Search for the cell housing the specified text and yield its (x, y) center coordinate. 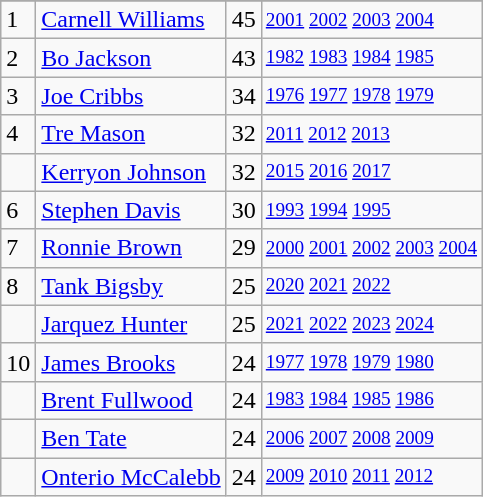
2011 2012 2013 (371, 134)
Joe Cribbs (131, 96)
2015 2016 2017 (371, 172)
Kerryon Johnson (131, 172)
2 (18, 58)
Brent Fullwood (131, 400)
6 (18, 210)
1983 1984 1985 1986 (371, 400)
2009 2010 2011 2012 (371, 477)
2000 2001 2002 2003 2004 (371, 248)
Tank Bigsby (131, 286)
1993 1994 1995 (371, 210)
2020 2021 2022 (371, 286)
Stephen Davis (131, 210)
3 (18, 96)
45 (244, 20)
James Brooks (131, 362)
Ben Tate (131, 438)
10 (18, 362)
Carnell Williams (131, 20)
1982 1983 1984 1985 (371, 58)
34 (244, 96)
29 (244, 248)
4 (18, 134)
Jarquez Hunter (131, 324)
43 (244, 58)
1977 1978 1979 1980 (371, 362)
Tre Mason (131, 134)
Ronnie Brown (131, 248)
1976 1977 1978 1979 (371, 96)
7 (18, 248)
2021 2022 2023 2024 (371, 324)
Onterio McCalebb (131, 477)
Bo Jackson (131, 58)
2006 2007 2008 2009 (371, 438)
2001 2002 2003 2004 (371, 20)
8 (18, 286)
1 (18, 20)
30 (244, 210)
